Search for the cell housing the specified text and yield its (X, Y) center coordinate. 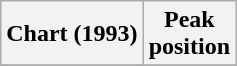
Peakposition (189, 34)
Chart (1993) (72, 34)
